Locate the cell with the specified text and output its [X, Y] center coordinate. 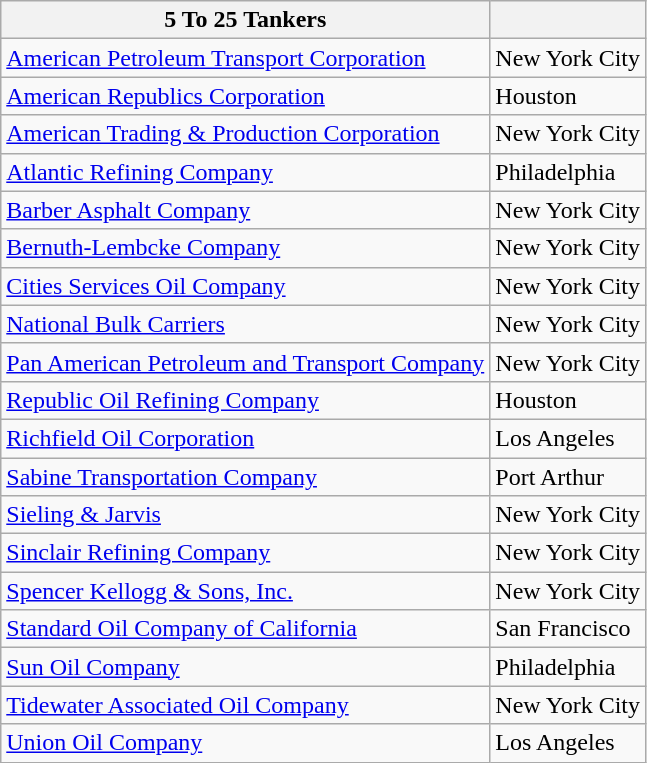
American Trading & Production Corporation [246, 134]
Port Arthur [568, 477]
Tidewater Associated Oil Company [246, 705]
Bernuth-Lembcke Company [246, 248]
Sinclair Refining Company [246, 553]
Union Oil Company [246, 743]
Pan American Petroleum and Transport Company [246, 362]
Sun Oil Company [246, 667]
Sieling & Jarvis [246, 515]
Standard Oil Company of California [246, 629]
American Petroleum Transport Corporation [246, 58]
Republic Oil Refining Company [246, 400]
American Republics Corporation [246, 96]
San Francisco [568, 629]
Cities Services Oil Company [246, 286]
Sabine Transportation Company [246, 477]
5 To 25 Tankers [246, 20]
Atlantic Refining Company [246, 172]
Spencer Kellogg & Sons, Inc. [246, 591]
National Bulk Carriers [246, 324]
Barber Asphalt Company [246, 210]
Richfield Oil Corporation [246, 438]
